Scan for the cell matching the given text and deliver its [X, Y] coordinate at center. 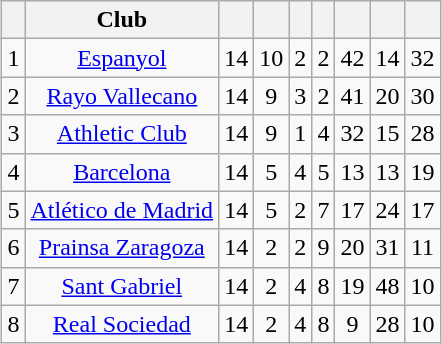
Rayo Vallecano [122, 96]
Sant Gabriel [122, 286]
Atlético de Madrid [122, 210]
Real Sociedad [122, 324]
Club [122, 20]
48 [388, 286]
6 [14, 248]
Barcelona [122, 172]
Athletic Club [122, 134]
Espanyol [122, 58]
41 [352, 96]
11 [422, 248]
30 [422, 96]
24 [388, 210]
42 [352, 58]
Prainsa Zaragoza [122, 248]
31 [388, 248]
15 [388, 134]
